Extract the [X, Y] coordinate from the center of the cell holding the provided text.  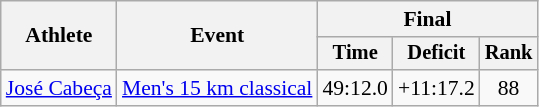
88 [509, 88]
+11:17.2 [436, 88]
Men's 15 km classical [217, 88]
José Cabeça [59, 88]
49:12.0 [354, 88]
Deficit [436, 54]
Event [217, 36]
Rank [509, 54]
Final [427, 19]
Time [354, 54]
Athlete [59, 36]
